Find where the given text appears and provide that cell's center as (x, y) coordinate. 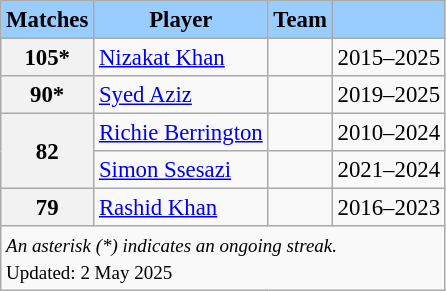
79 (48, 208)
Simon Ssesazi (181, 170)
82 (48, 152)
2021–2024 (388, 170)
Player (181, 20)
2019–2025 (388, 95)
Syed Aziz (181, 95)
2016–2023 (388, 208)
105* (48, 58)
Matches (48, 20)
An asterisk (*) indicates an ongoing streak. Updated: 2 May 2025 (224, 258)
Team (300, 20)
Rashid Khan (181, 208)
Richie Berrington (181, 133)
2010–2024 (388, 133)
Nizakat Khan (181, 58)
2015–2025 (388, 58)
90* (48, 95)
